Provide the (X, Y) coordinate of the cell's center where the given text is located.  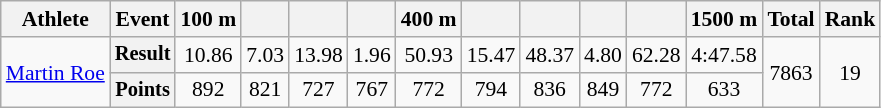
4:47.58 (724, 55)
633 (724, 90)
1.96 (372, 55)
892 (208, 90)
48.37 (550, 55)
1500 m (724, 19)
100 m (208, 19)
7.03 (265, 55)
50.93 (429, 55)
727 (318, 90)
Event (143, 19)
7863 (790, 72)
Total (790, 19)
767 (372, 90)
836 (550, 90)
821 (265, 90)
Points (143, 90)
Martin Roe (56, 72)
13.98 (318, 55)
10.86 (208, 55)
Rank (850, 19)
4.80 (603, 55)
19 (850, 72)
Athlete (56, 19)
400 m (429, 19)
794 (492, 90)
15.47 (492, 55)
62.28 (656, 55)
Result (143, 55)
849 (603, 90)
